Locate the cell with the specified text and output its [x, y] center coordinate. 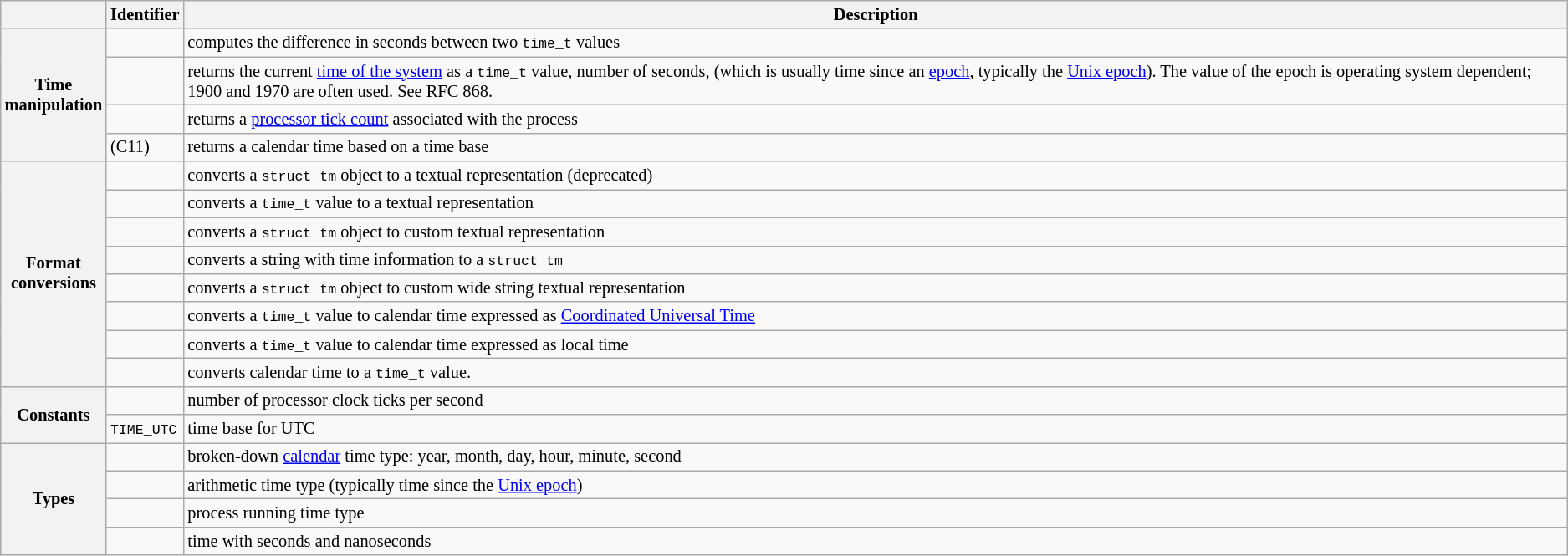
converts a struct tm object to custom wide string textual representation [875, 288]
Identifier [145, 14]
returns a processor tick count associated with the process [875, 119]
converts a time_t value to calendar time expressed as Coordinated Universal Time [875, 316]
converts calendar time to a time_t value. [875, 372]
number of processor clock ticks per second [875, 400]
arithmetic time type (typically time since the Unix epoch) [875, 485]
converts a struct tm object to a textual representation (deprecated) [875, 176]
TIME_UTC [145, 429]
returns a calendar time based on a time base [875, 147]
Formatconversions [54, 274]
Types [54, 498]
converts a time_t value to a textual representation [875, 203]
computes the difference in seconds between two time_t values [875, 43]
(C11) [145, 147]
Description [875, 14]
broken-down calendar time type: year, month, day, hour, minute, second [875, 457]
converts a time_t value to calendar time expressed as local time [875, 344]
converts a string with time information to a struct tm [875, 260]
process running time type [875, 513]
time with seconds and nanoseconds [875, 541]
time base for UTC [875, 429]
Timemanipulation [54, 95]
Constants [54, 415]
converts a struct tm object to custom textual representation [875, 232]
